Scan for the cell matching the given text and deliver its [x, y] coordinate at center. 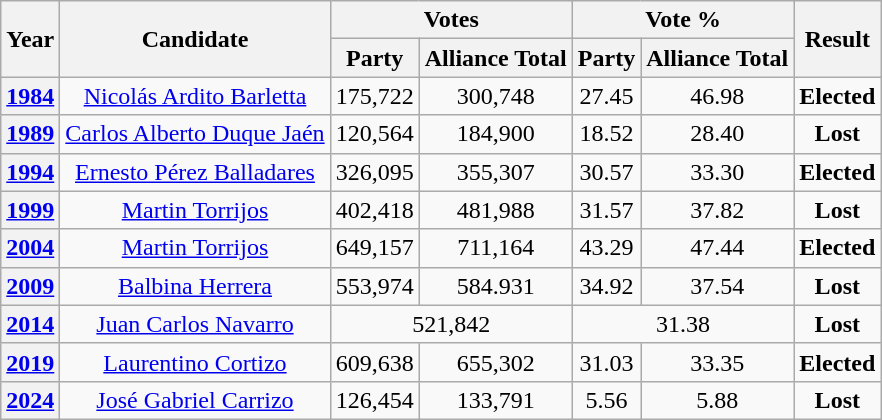
649,157 [374, 248]
Votes [451, 20]
31.38 [682, 324]
1999 [30, 210]
584.931 [496, 286]
1989 [30, 134]
Balbina Herrera [195, 286]
47.44 [718, 248]
120,564 [374, 134]
33.35 [718, 362]
402,418 [374, 210]
Ernesto Pérez Balladares [195, 172]
175,722 [374, 96]
609,638 [374, 362]
2004 [30, 248]
30.57 [606, 172]
326,095 [374, 172]
711,164 [496, 248]
2014 [30, 324]
Carlos Alberto Duque Jaén [195, 134]
Result [838, 39]
521,842 [451, 324]
Juan Carlos Navarro [195, 324]
2024 [30, 400]
Year [30, 39]
1994 [30, 172]
34.92 [606, 286]
46.98 [718, 96]
Laurentino Cortizo [195, 362]
1984 [30, 96]
37.82 [718, 210]
133,791 [496, 400]
553,974 [374, 286]
Nicolás Ardito Barletta [195, 96]
31.57 [606, 210]
2019 [30, 362]
Vote % [682, 20]
126,454 [374, 400]
5.88 [718, 400]
43.29 [606, 248]
Candidate [195, 39]
2009 [30, 286]
37.54 [718, 286]
33.30 [718, 172]
28.40 [718, 134]
655,302 [496, 362]
184,900 [496, 134]
José Gabriel Carrizo [195, 400]
355,307 [496, 172]
27.45 [606, 96]
18.52 [606, 134]
31.03 [606, 362]
300,748 [496, 96]
481,988 [496, 210]
5.56 [606, 400]
